Output the [x, y] coordinate of the center of the cell containing the given text.  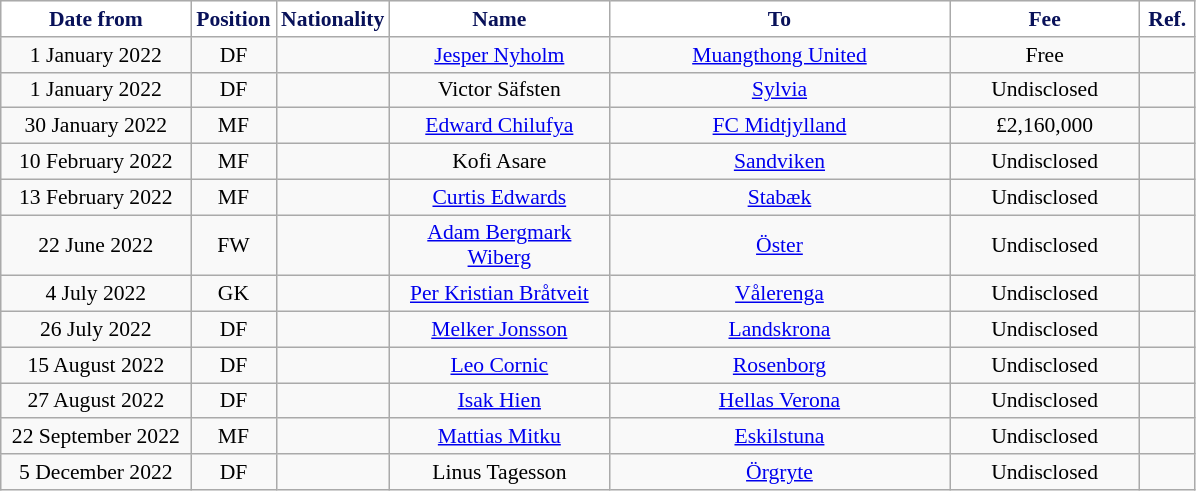
5 December 2022 [96, 472]
22 September 2022 [96, 437]
Nationality [332, 19]
Leo Cornic [499, 365]
4 July 2022 [96, 294]
Fee [1045, 19]
Sylvia [779, 90]
Sandviken [779, 162]
Position [234, 19]
Muangthong United [779, 55]
Vålerenga [779, 294]
Curtis Edwards [499, 197]
27 August 2022 [96, 401]
Öster [779, 246]
13 February 2022 [96, 197]
Rosenborg [779, 365]
15 August 2022 [96, 365]
Landskrona [779, 330]
FC Midtjylland [779, 126]
Kofi Asare [499, 162]
30 January 2022 [96, 126]
Per Kristian Bråtveit [499, 294]
Name [499, 19]
FW [234, 246]
Melker Jonsson [499, 330]
£2,160,000 [1045, 126]
Adam Bergmark Wiberg [499, 246]
10 February 2022 [96, 162]
Hellas Verona [779, 401]
GK [234, 294]
To [779, 19]
Eskilstuna [779, 437]
Jesper Nyholm [499, 55]
Free [1045, 55]
Edward Chilufya [499, 126]
Ref. [1168, 19]
Stabæk [779, 197]
Linus Tagesson [499, 472]
22 June 2022 [96, 246]
Victor Säfsten [499, 90]
Örgryte [779, 472]
Isak Hien [499, 401]
Mattias Mitku [499, 437]
Date from [96, 19]
26 July 2022 [96, 330]
